Identify which cell holds the provided text, then report its [X, Y] central coordinate. 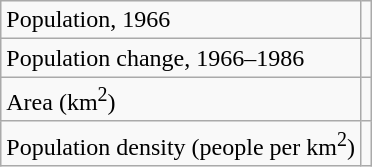
Area (km2) [181, 100]
Population, 1966 [181, 20]
Population change, 1966–1986 [181, 58]
Population density (people per km2) [181, 144]
